Return the [X, Y] coordinate for the center point of the cell that contains the specified text.  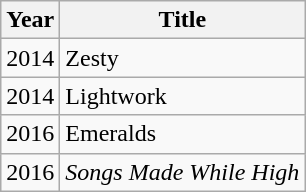
Title [182, 20]
Zesty [182, 58]
Year [30, 20]
Lightwork [182, 96]
Songs Made While High [182, 172]
Emeralds [182, 134]
